Locate the cell with the specified text and output its (x, y) center coordinate. 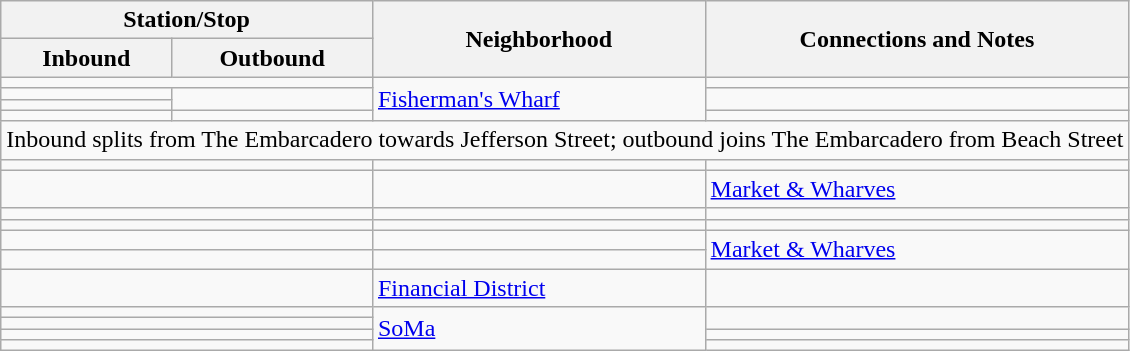
Fisherman's Wharf (538, 99)
Inbound (86, 58)
Financial District (538, 287)
Connections and Notes (917, 39)
Station/Stop (187, 20)
Neighborhood (538, 39)
Inbound splits from The Embarcadero towards Jefferson Street; outbound joins The Embarcadero from Beach Street (565, 140)
Outbound (272, 58)
SoMa (538, 329)
